Pinpoint the cell where the given text exists, returning its (X, Y) midpoint coordinate. 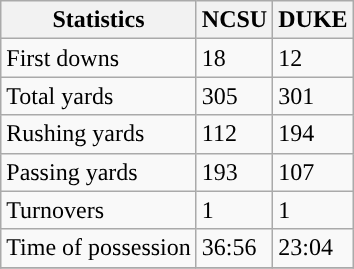
Rushing yards (99, 134)
Passing yards (99, 172)
107 (313, 172)
305 (234, 96)
NCSU (234, 20)
194 (313, 134)
Total yards (99, 96)
112 (234, 134)
12 (313, 58)
Statistics (99, 20)
DUKE (313, 20)
Turnovers (99, 210)
Time of possession (99, 248)
First downs (99, 58)
18 (234, 58)
23:04 (313, 248)
301 (313, 96)
193 (234, 172)
36:56 (234, 248)
